Detect which cell encompasses the target text, then output its [X, Y] center coordinate. 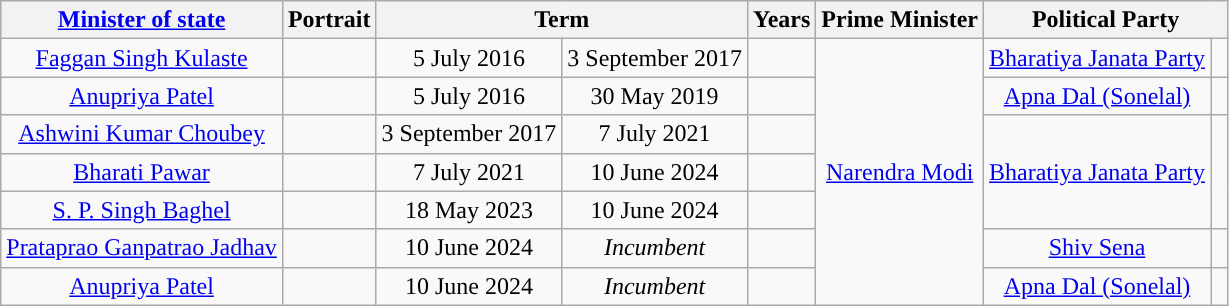
Years [781, 20]
Ashwini Kumar Choubey [142, 134]
Term [562, 20]
Faggan Singh Kulaste [142, 58]
Prataprao Ganpatrao Jadhav [142, 248]
18 May 2023 [469, 210]
Portrait [329, 20]
Shiv Sena [1098, 248]
Minister of state [142, 20]
Prime Minister [900, 20]
Bharati Pawar [142, 172]
30 May 2019 [655, 96]
Narendra Modi [900, 172]
Political Party [1106, 20]
S. P. Singh Baghel [142, 210]
